Find where the given text appears and provide that cell's center as (x, y) coordinate. 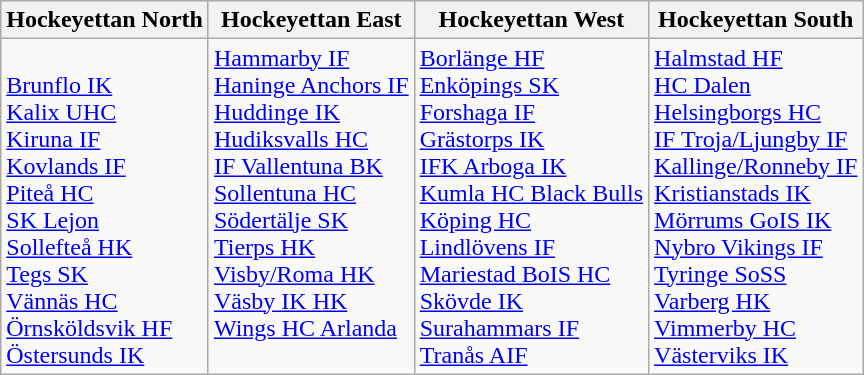
Hockeyettan West (531, 20)
Hockeyettan South (756, 20)
Hockeyettan East (311, 20)
Hammarby IFHaninge Anchors IFHuddinge IKHudiksvalls HCIF Vallentuna BKSollentuna HCSödertälje SKTierps HKVisby/Roma HKVäsby IK HKWings HC Arlanda (311, 206)
Hockeyettan North (105, 20)
Brunflo IKKalix UHCKiruna IFKovlands IFPiteå HCSK LejonSollefteå HKTegs SKVännäs HCÖrnsköldsvik HFÖstersunds IK (105, 206)
